Return the (x, y) coordinate for the center point of the cell that contains the specified text.  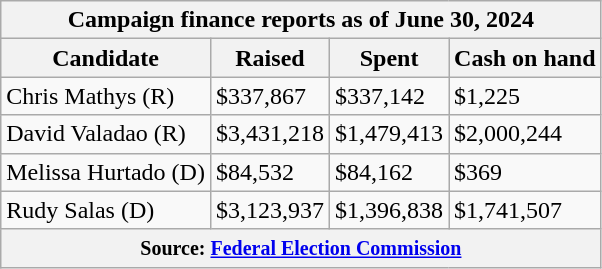
Chris Mathys (R) (106, 96)
Spent (390, 58)
Campaign finance reports as of June 30, 2024 (301, 20)
$3,123,937 (270, 210)
Candidate (106, 58)
$1,741,507 (525, 210)
Raised (270, 58)
$1,396,838 (390, 210)
David Valadao (R) (106, 134)
$84,532 (270, 172)
$369 (525, 172)
Cash on hand (525, 58)
Rudy Salas (D) (106, 210)
$84,162 (390, 172)
Melissa Hurtado (D) (106, 172)
$2,000,244 (525, 134)
$1,225 (525, 96)
$3,431,218 (270, 134)
$337,867 (270, 96)
Source: Federal Election Commission (301, 248)
$1,479,413 (390, 134)
$337,142 (390, 96)
